Detect which cell encompasses the target text, then output its (X, Y) center coordinate. 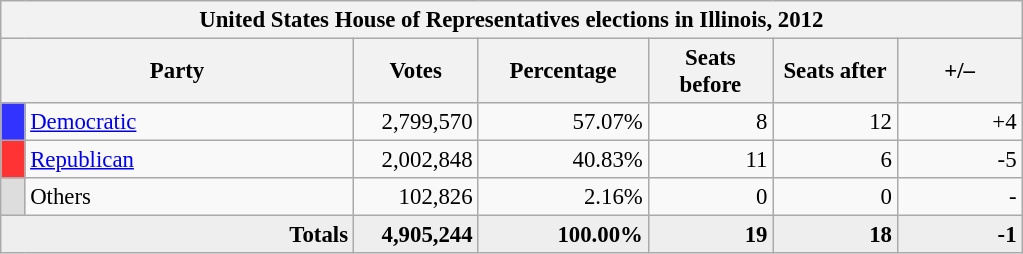
8 (710, 122)
-1 (960, 235)
11 (710, 160)
-5 (960, 160)
- (960, 197)
102,826 (416, 197)
+/– (960, 72)
6 (836, 160)
Seats before (710, 72)
2.16% (563, 197)
57.07% (563, 122)
Republican (189, 160)
100.00% (563, 235)
Votes (416, 72)
United States House of Representatives elections in Illinois, 2012 (512, 20)
12 (836, 122)
40.83% (563, 160)
19 (710, 235)
18 (836, 235)
4,905,244 (416, 235)
Others (189, 197)
Percentage (563, 72)
Seats after (836, 72)
2,799,570 (416, 122)
Totals (178, 235)
2,002,848 (416, 160)
Party (178, 72)
Democratic (189, 122)
+4 (960, 122)
